Output the (x, y) coordinate of the center of the cell containing the given text.  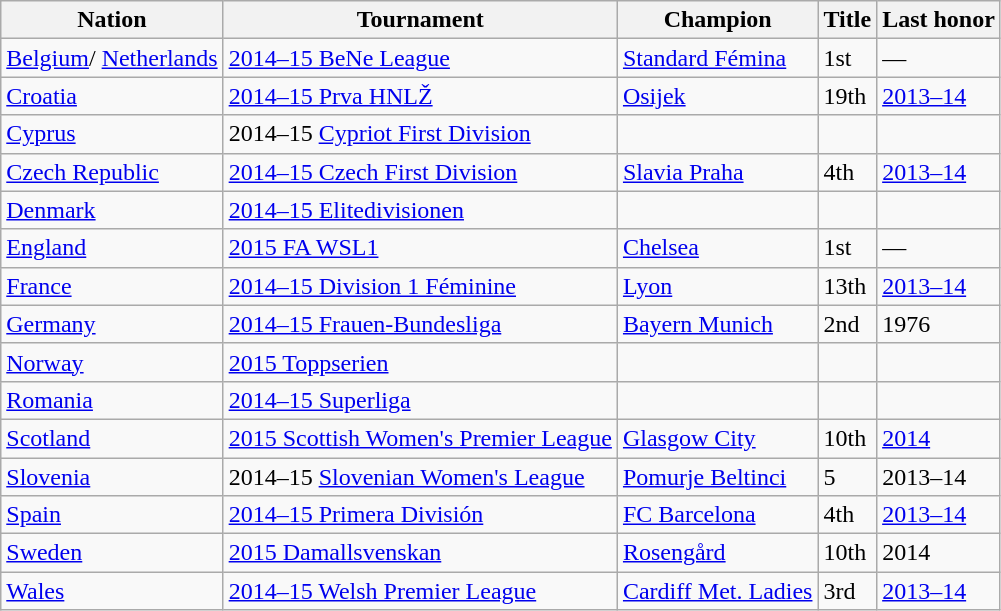
Slovenia (112, 477)
Cardiff Met. Ladies (718, 591)
Croatia (112, 96)
Pomurje Beltinci (718, 477)
2015 FA WSL1 (420, 248)
2014–15 Czech First Division (420, 172)
2nd (848, 324)
Osijek (718, 96)
5 (848, 477)
1976 (939, 324)
France (112, 286)
Rosengård (718, 553)
2014–15 Primera División (420, 515)
Czech Republic (112, 172)
2014–15 Frauen-Bundesliga (420, 324)
FC Barcelona (718, 515)
Scotland (112, 438)
England (112, 248)
2015 Scottish Women's Premier League (420, 438)
Chelsea (718, 248)
Bayern Munich (718, 324)
2014–15 Elitedivisionen (420, 210)
Champion (718, 20)
13th (848, 286)
Denmark (112, 210)
Romania (112, 400)
Last honor (939, 20)
Wales (112, 591)
2014–15 BeNe League (420, 58)
Glasgow City (718, 438)
2015 Damallsvenskan (420, 553)
Standard Fémina (718, 58)
Germany (112, 324)
3rd (848, 591)
2014–15 Slovenian Women's League (420, 477)
Nation (112, 20)
Tournament (420, 20)
2014–15 Division 1 Féminine (420, 286)
Belgium/ Netherlands (112, 58)
Lyon (718, 286)
Title (848, 20)
Norway (112, 362)
Sweden (112, 553)
2015 Toppserien (420, 362)
Slavia Praha (718, 172)
2014–15 Superliga (420, 400)
2014–15 Prva HNLŽ (420, 96)
2014–15 Cypriot First Division (420, 134)
2014–15 Welsh Premier League (420, 591)
19th (848, 96)
Cyprus (112, 134)
Spain (112, 515)
